For the text-containing cell, return its midpoint in (X, Y) coordinate format. 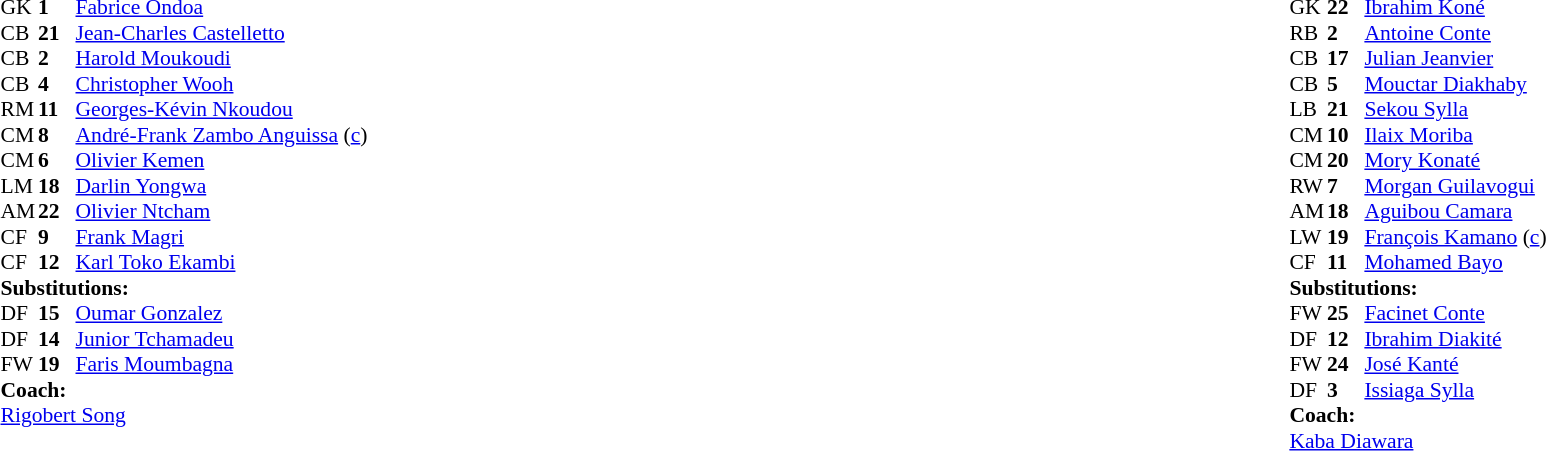
Darlin Yongwa (222, 186)
LM (19, 186)
José Kanté (1455, 365)
Christopher Wooh (222, 84)
10 (1346, 135)
Georges-Kévin Nkoudou (222, 109)
24 (1346, 365)
3 (1346, 390)
LW (1308, 237)
Olivier Kemen (222, 161)
Mohamed Bayo (1455, 263)
5 (1346, 84)
Karl Toko Ekambi (222, 263)
14 (57, 339)
Oumar Gonzalez (222, 313)
RW (1308, 186)
Mouctar Diakhaby (1455, 84)
4 (57, 84)
Rigobert Song (184, 415)
Aguibou Camara (1455, 211)
RB (1308, 33)
Julian Jeanvier (1455, 59)
25 (1346, 313)
20 (1346, 161)
22 (57, 211)
Jean-Charles Castelletto (222, 33)
Harold Moukoudi (222, 59)
Sekou Sylla (1455, 109)
François Kamano (c) (1455, 237)
Olivier Ntcham (222, 211)
André-Frank Zambo Anguissa (c) (222, 135)
Antoine Conte (1455, 33)
17 (1346, 59)
9 (57, 237)
Ilaix Moriba (1455, 135)
Mory Konaté (1455, 161)
RM (19, 109)
15 (57, 313)
Morgan Guilavogui (1455, 186)
Faris Moumbagna (222, 365)
LB (1308, 109)
6 (57, 161)
Issiaga Sylla (1455, 390)
Frank Magri (222, 237)
Facinet Conte (1455, 313)
7 (1346, 186)
Junior Tchamadeu (222, 339)
8 (57, 135)
Ibrahim Diakité (1455, 339)
